Pinpoint the cell where the given text exists, returning its (x, y) midpoint coordinate. 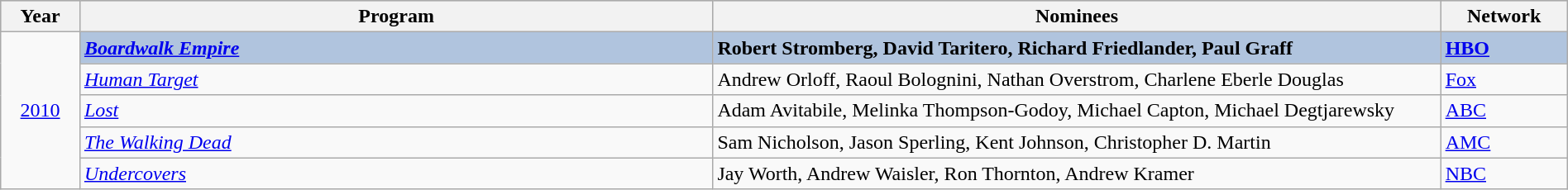
Jay Worth, Andrew Waisler, Ron Thornton, Andrew Kramer (1077, 173)
Network (1503, 17)
Fox (1503, 79)
Human Target (395, 79)
2010 (41, 111)
Program (395, 17)
Adam Avitabile, Melinka Thompson-Godoy, Michael Capton, Michael Degtjarewsky (1077, 111)
AMC (1503, 142)
NBC (1503, 173)
Lost (395, 111)
HBO (1503, 48)
Robert Stromberg, David Taritero, Richard Friedlander, Paul Graff (1077, 48)
Boardwalk Empire (395, 48)
ABC (1503, 111)
Nominees (1077, 17)
Sam Nicholson, Jason Sperling, Kent Johnson, Christopher D. Martin (1077, 142)
Year (41, 17)
Andrew Orloff, Raoul Bolognini, Nathan Overstrom, Charlene Eberle Douglas (1077, 79)
The Walking Dead (395, 142)
Undercovers (395, 173)
